Capture the cell that displays the provided text and extract its (X, Y) central coordinate. 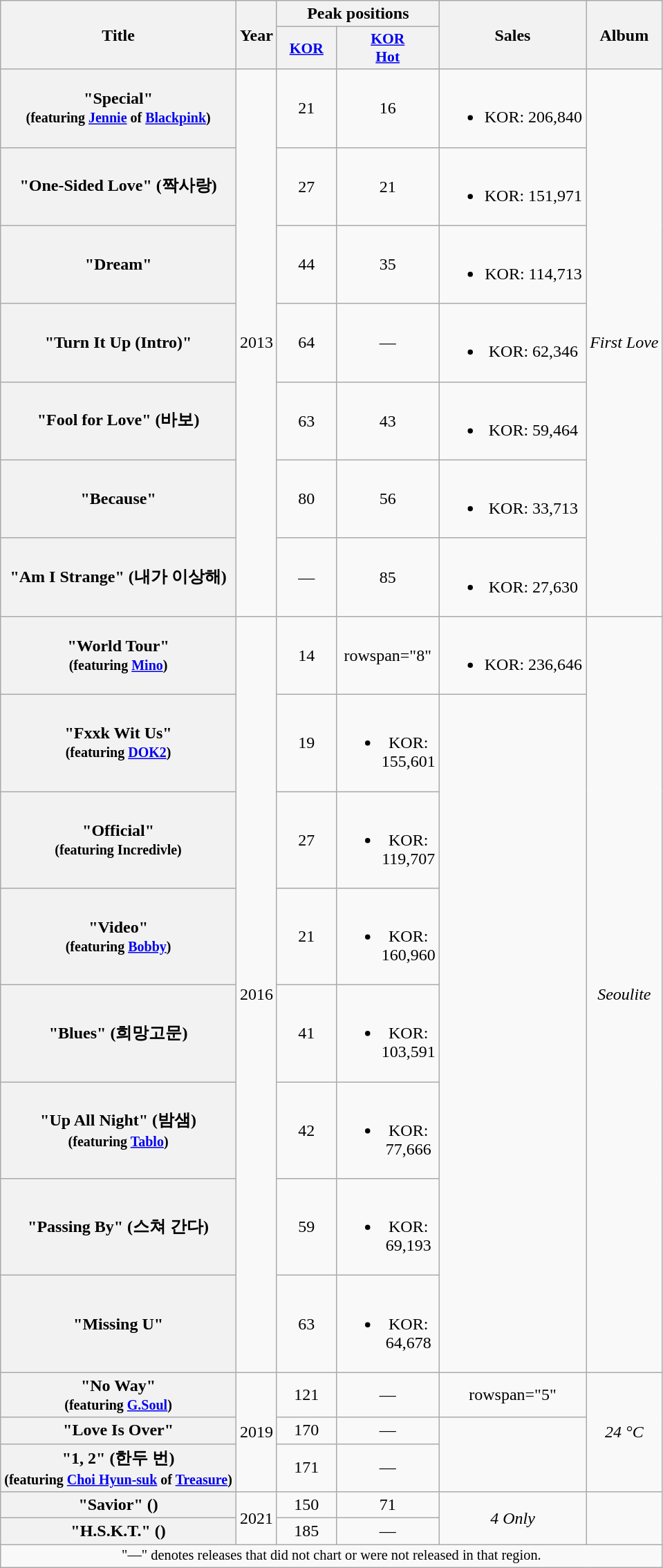
Seoulite (624, 994)
"World Tour"(featuring Mino) (119, 655)
"One-Sided Love" (짝사랑) (119, 187)
170 (306, 1430)
"Official"(featuring Incredivle) (119, 839)
43 (387, 420)
First Love (624, 343)
rowspan="8" (387, 655)
"Up All Night" (밤샘)(featuring Tablo) (119, 1130)
41 (306, 1034)
2013 (256, 343)
71 (387, 1505)
KOR: 103,591 (387, 1034)
185 (306, 1531)
KOR: 155,601 (387, 743)
Year (256, 35)
KOR: 27,630 (512, 577)
"Fxxk Wit Us"(featuring DOK2) (119, 743)
KOR: 114,713 (512, 264)
"Blues" (희망고문) (119, 1034)
Album (624, 35)
"Fool for Love" (바보) (119, 420)
"Video"(featuring Bobby) (119, 937)
24 °C (624, 1432)
"Turn It Up (Intro)" (119, 343)
85 (387, 577)
"Dream" (119, 264)
KOR: 151,971 (512, 187)
Sales (512, 35)
80 (306, 499)
KOR: 160,960 (387, 937)
35 (387, 264)
"—" denotes releases that did not chart or were not released in that region. (332, 1556)
"Missing U" (119, 1324)
KOR: 59,464 (512, 420)
2019 (256, 1432)
"Love Is Over" (119, 1430)
14 (306, 655)
KOR: 62,346 (512, 343)
KOR (306, 48)
"Special"(featuring Jennie of Blackpink) (119, 108)
KOR: 206,840 (512, 108)
KOR: 69,193 (387, 1227)
2016 (256, 994)
42 (306, 1130)
2021 (256, 1518)
59 (306, 1227)
16 (387, 108)
"H.S.K.T." () (119, 1531)
rowspan="5" (512, 1395)
"No Way"(featuring G.Soul) (119, 1395)
KOR: 64,678 (387, 1324)
121 (306, 1395)
"Savior" () (119, 1505)
"Passing By" (스쳐 간다) (119, 1227)
"Because" (119, 499)
KOR: 77,666 (387, 1130)
64 (306, 343)
171 (306, 1468)
KOR: 33,713 (512, 499)
44 (306, 264)
Title (119, 35)
KOR: 236,646 (512, 655)
19 (306, 743)
"1, 2" (한두 번)(featuring Choi Hyun-suk of Treasure) (119, 1468)
Peak positions (358, 14)
150 (306, 1505)
"Am I Strange" (내가 이상해) (119, 577)
4 Only (512, 1518)
56 (387, 499)
KORHot (387, 48)
KOR: 119,707 (387, 839)
